Locate the cell with the specified text and output its [x, y] center coordinate. 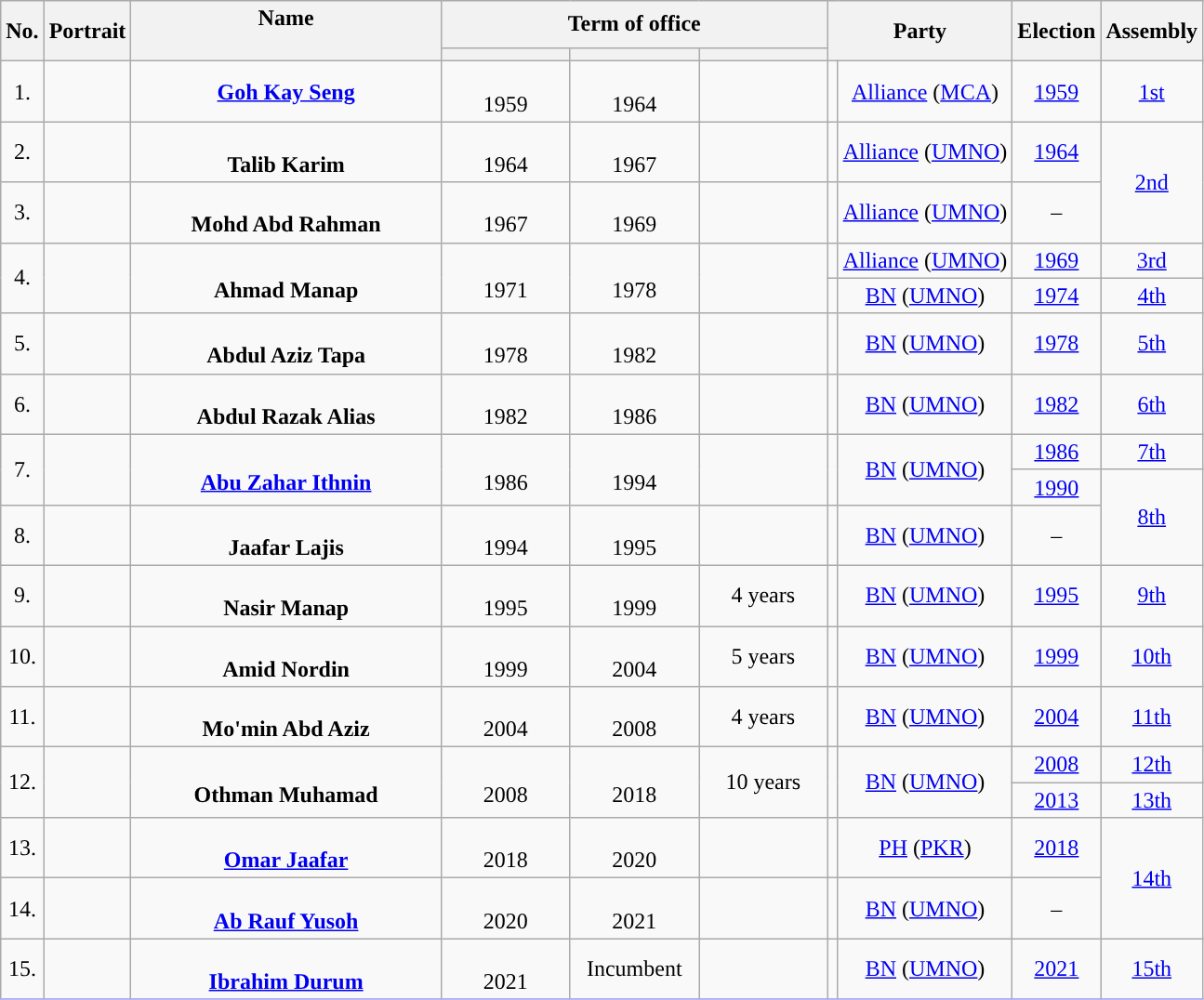
6th [1152, 403]
1. [22, 91]
14. [22, 909]
Ibrahim Durum [286, 968]
6. [22, 403]
5th [1152, 344]
13. [22, 848]
3rd [1152, 260]
2013 [1056, 800]
Nasir Manap [286, 595]
10 years [764, 783]
Amid Nordin [286, 656]
9. [22, 595]
11. [22, 717]
10. [22, 656]
8th [1152, 517]
Alliance (MCA) [925, 91]
7. [22, 469]
8. [22, 535]
5 years [764, 656]
Mo'min Abd Aziz [286, 717]
Ab Rauf Yusoh [286, 909]
15th [1152, 968]
1971 [506, 278]
3. [22, 212]
12th [1152, 765]
10th [1152, 656]
1st [1152, 91]
9th [1152, 595]
12. [22, 783]
Othman Muhamad [286, 783]
PH (PKR) [925, 848]
7th [1152, 452]
Goh Kay Seng [286, 91]
Abu Zahar Ithnin [286, 469]
Abdul Aziz Tapa [286, 344]
1990 [1056, 487]
4th [1152, 296]
Name [286, 32]
No. [22, 32]
Ahmad Manap [286, 278]
5. [22, 344]
Jaafar Lajis [286, 535]
2. [22, 152]
11th [1152, 717]
15. [22, 968]
Mohd Abd Rahman [286, 212]
4. [22, 278]
Incumbent [634, 968]
2nd [1152, 182]
Party [920, 32]
Portrait [87, 32]
14th [1152, 878]
Talib Karim [286, 152]
13th [1152, 800]
Omar Jaafar [286, 848]
Abdul Razak Alias [286, 403]
Election [1056, 32]
1974 [1056, 296]
Assembly [1152, 32]
Term of office [634, 24]
